From the cell containing the given text, extract its center point as (x, y) coordinate. 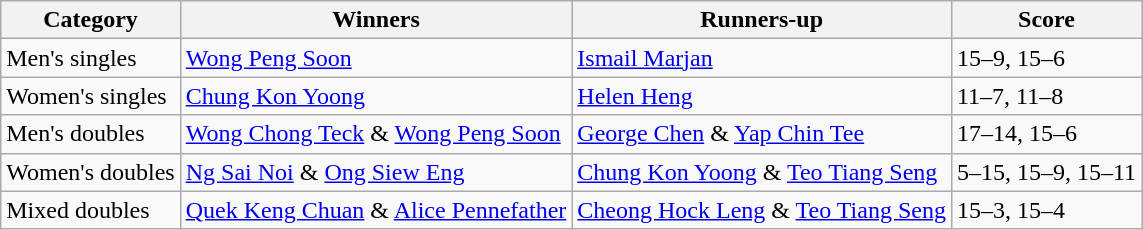
Mixed doubles (90, 210)
Men's singles (90, 58)
Ismail Marjan (762, 58)
Men's doubles (90, 134)
Chung Kon Yoong & Teo Tiang Seng (762, 172)
17–14, 15–6 (1046, 134)
Cheong Hock Leng & Teo Tiang Seng (762, 210)
15–3, 15–4 (1046, 210)
5–15, 15–9, 15–11 (1046, 172)
Winners (376, 20)
Women's doubles (90, 172)
Wong Peng Soon (376, 58)
Women's singles (90, 96)
11–7, 11–8 (1046, 96)
15–9, 15–6 (1046, 58)
Helen Heng (762, 96)
George Chen & Yap Chin Tee (762, 134)
Wong Chong Teck & Wong Peng Soon (376, 134)
Quek Keng Chuan & Alice Pennefather (376, 210)
Chung Kon Yoong (376, 96)
Ng Sai Noi & Ong Siew Eng (376, 172)
Score (1046, 20)
Runners-up (762, 20)
Category (90, 20)
